From the cell containing the given text, extract its center point as (X, Y) coordinate. 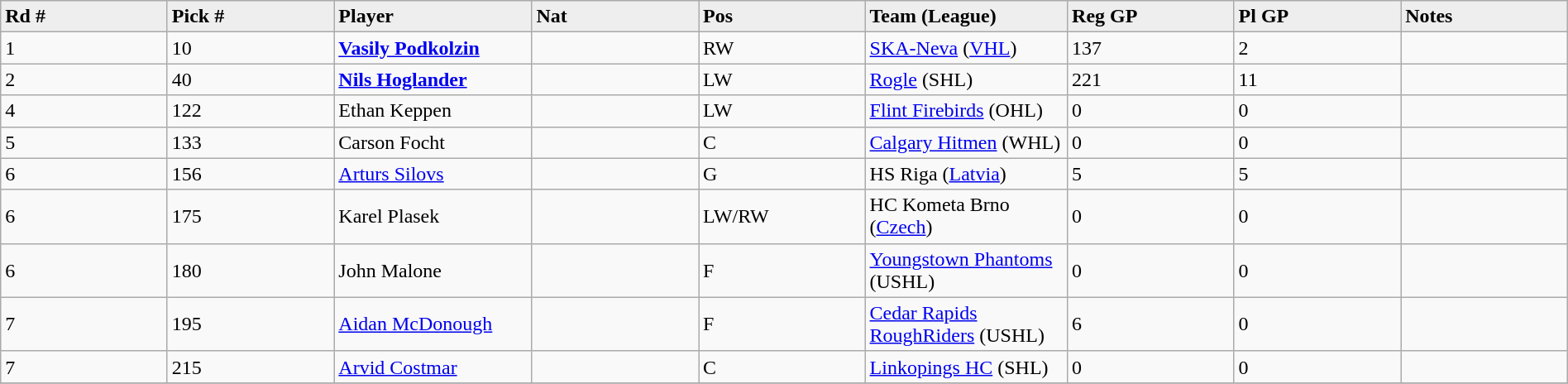
HS Riga (Latvia) (966, 174)
11 (1317, 79)
Pl GP (1317, 17)
Nils Hoglander (433, 79)
180 (251, 270)
Reg GP (1151, 17)
1 (84, 48)
Carson Focht (433, 142)
Cedar Rapids RoughRiders (USHL) (966, 324)
HC Kometa Brno (Czech) (966, 217)
Pick # (251, 17)
Player (433, 17)
Youngstown Phantoms (USHL) (966, 270)
Rogle (SHL) (966, 79)
Arturs Silovs (433, 174)
Ethan Keppen (433, 111)
Flint Firebirds (OHL) (966, 111)
Arvid Costmar (433, 367)
10 (251, 48)
221 (1151, 79)
195 (251, 324)
Notes (1484, 17)
LW/RW (782, 217)
40 (251, 79)
Karel Plasek (433, 217)
175 (251, 217)
156 (251, 174)
122 (251, 111)
Team (League) (966, 17)
133 (251, 142)
Rd # (84, 17)
RW (782, 48)
G (782, 174)
4 (84, 111)
Linkopings HC (SHL) (966, 367)
Pos (782, 17)
Aidan McDonough (433, 324)
SKA-Neva (VHL) (966, 48)
Vasily Podkolzin (433, 48)
John Malone (433, 270)
137 (1151, 48)
Nat (615, 17)
Calgary Hitmen (WHL) (966, 142)
215 (251, 367)
